Search for the cell housing the specified text and yield its [X, Y] center coordinate. 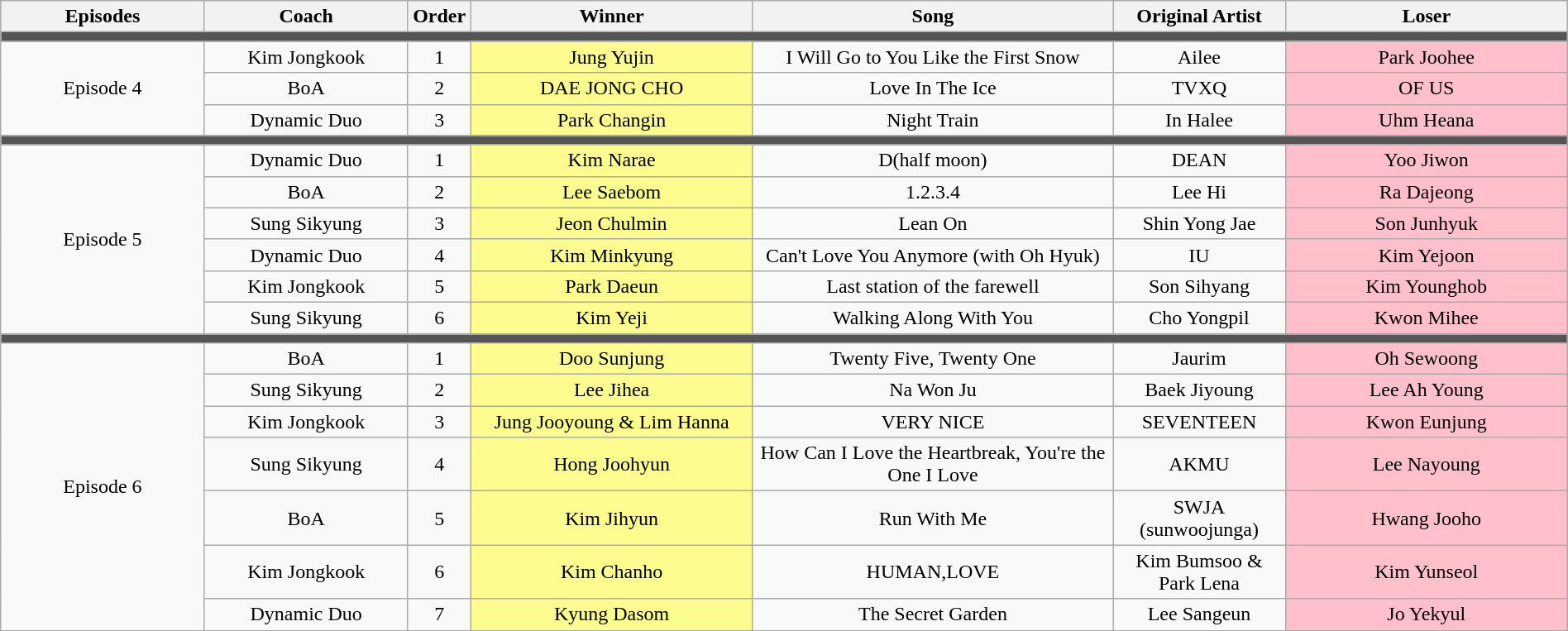
7 [439, 614]
Kim Bumsoo & Park Lena [1199, 572]
DEAN [1199, 160]
Jeon Chulmin [612, 223]
1.2.3.4 [933, 192]
Son Junhyuk [1426, 223]
The Secret Garden [933, 614]
DAE JONG CHO [612, 88]
Episode 6 [103, 486]
Lee Ah Young [1426, 390]
How Can I Love the Heartbreak, You're the One I Love [933, 465]
Hwang Jooho [1426, 518]
I Will Go to You Like the First Snow [933, 57]
Oh Sewoong [1426, 359]
Doo Sunjung [612, 359]
Lean On [933, 223]
Episodes [103, 17]
HUMAN,LOVE [933, 572]
Loser [1426, 17]
Baek Jiyoung [1199, 390]
Winner [612, 17]
Kyung Dasom [612, 614]
Kim Yeji [612, 318]
Kwon Mihee [1426, 318]
Order [439, 17]
Park Changin [612, 120]
Kim Narae [612, 160]
Love In The Ice [933, 88]
Jung Jooyoung & Lim Hanna [612, 422]
Kim Jihyun [612, 518]
Lee Nayoung [1426, 465]
Episode 4 [103, 88]
Jaurim [1199, 359]
SEVENTEEN [1199, 422]
Can't Love You Anymore (with Oh Hyuk) [933, 255]
Jo Yekyul [1426, 614]
TVXQ [1199, 88]
Episode 5 [103, 239]
Park Daeun [612, 286]
AKMU [1199, 465]
Lee Sangeun [1199, 614]
D(half moon) [933, 160]
Shin Yong Jae [1199, 223]
Original Artist [1199, 17]
In Halee [1199, 120]
Ra Dajeong [1426, 192]
Song [933, 17]
Last station of the farewell [933, 286]
Walking Along With You [933, 318]
Lee Saebom [612, 192]
Yoo Jiwon [1426, 160]
Park Joohee [1426, 57]
Lee Jihea [612, 390]
Kwon Eunjung [1426, 422]
Run With Me [933, 518]
Kim Yunseol [1426, 572]
Hong Joohyun [612, 465]
Kim Chanho [612, 572]
Kim Younghob [1426, 286]
Cho Yongpil [1199, 318]
Uhm Heana [1426, 120]
OF US [1426, 88]
Coach [306, 17]
Kim Minkyung [612, 255]
Kim Yejoon [1426, 255]
SWJA (sunwoojunga) [1199, 518]
VERY NICE [933, 422]
Jung Yujin [612, 57]
Son Sihyang [1199, 286]
Na Won Ju [933, 390]
IU [1199, 255]
Night Train [933, 120]
Ailee [1199, 57]
Lee Hi [1199, 192]
Twenty Five, Twenty One [933, 359]
